Identify which cell holds the provided text, then report its [x, y] central coordinate. 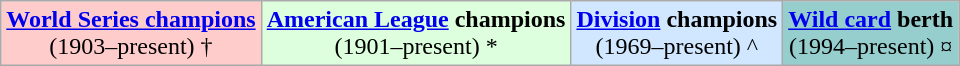
American League champions(1901–present) * [416, 34]
Wild card berth(1994–present) ¤ [871, 34]
World Series champions(1903–present) † [131, 34]
Division champions(1969–present) ^ [677, 34]
